Detect which cell encompasses the target text, then output its [X, Y] center coordinate. 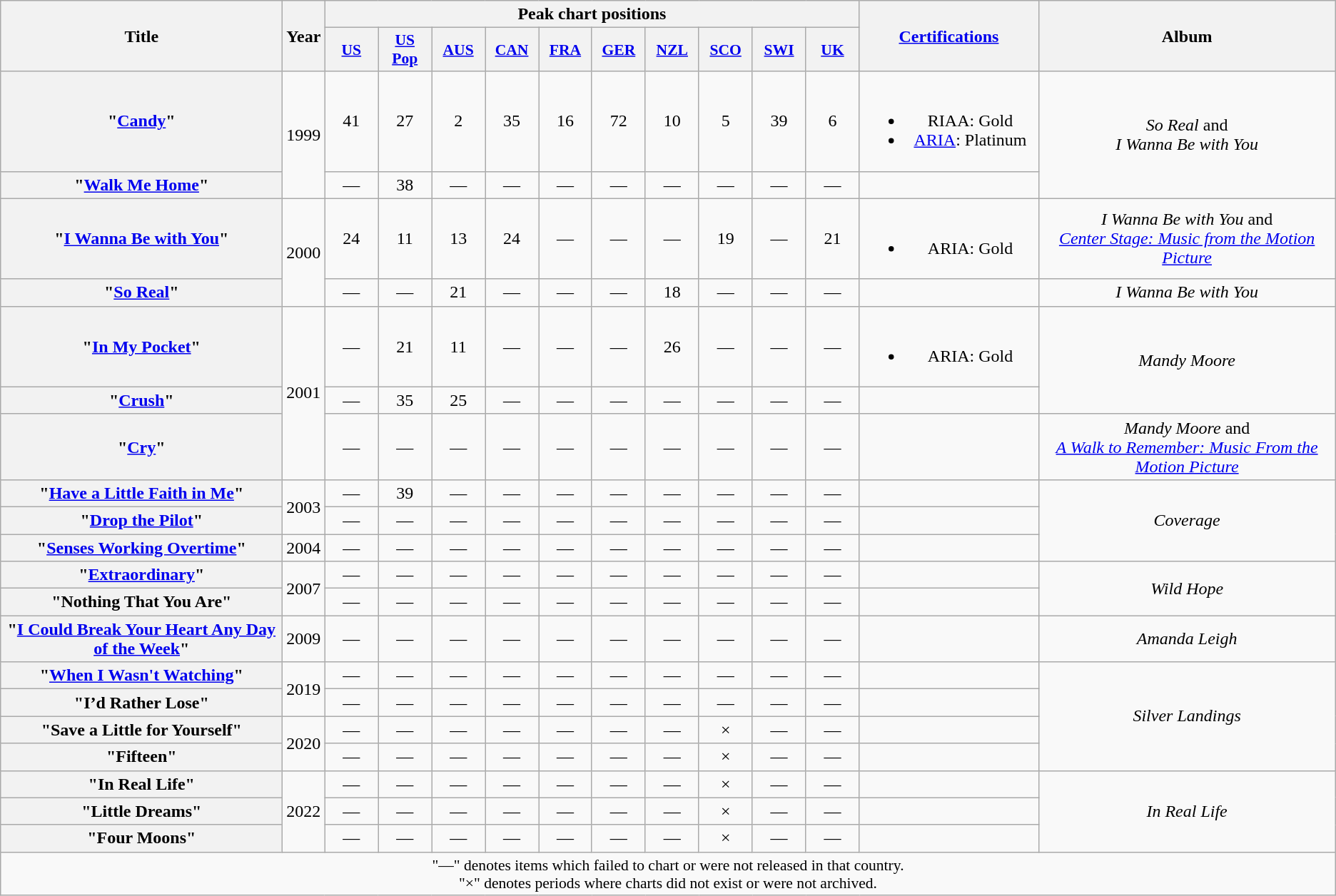
"Save a Little for Yourself" [141, 730]
"Senses Working Overtime" [141, 547]
"So Real" [141, 292]
Certifications [949, 36]
Wild Hope [1187, 589]
FRA [565, 50]
25 [458, 400]
"I’d Rather Lose" [141, 703]
26 [672, 347]
"Cry" [141, 447]
2000 [304, 253]
"Candy" [141, 121]
72 [618, 121]
18 [672, 292]
Year [304, 36]
Peak chart positions [592, 14]
2003 [304, 506]
2004 [304, 547]
Silver Landings [1187, 716]
"Four Moons" [141, 838]
2001 [304, 392]
AUS [458, 50]
Album [1187, 36]
So Real and I Wanna Be with You [1187, 135]
2022 [304, 811]
19 [725, 238]
Coverage [1187, 520]
2020 [304, 743]
"Walk Me Home" [141, 185]
"Fifteen" [141, 757]
In Real Life [1187, 811]
10 [672, 121]
"Extraordinary" [141, 575]
"When I Wasn't Watching" [141, 676]
"Nothing That You Are" [141, 602]
2007 [304, 589]
2 [458, 121]
"I Wanna Be with You" [141, 238]
Title [141, 36]
"Little Dreams" [141, 811]
5 [725, 121]
I Wanna Be with You [1187, 292]
13 [458, 238]
SWI [779, 50]
UK [832, 50]
41 [351, 121]
SCO [725, 50]
CAN [512, 50]
2009 [304, 639]
Amanda Leigh [1187, 639]
GER [618, 50]
"Crush" [141, 400]
16 [565, 121]
"I Could Break Your Heart Any Day of the Week" [141, 639]
6 [832, 121]
Mandy Moore [1187, 360]
38 [405, 185]
NZL [672, 50]
"Have a Little Faith in Me" [141, 493]
1999 [304, 135]
US Pop [405, 50]
I Wanna Be with You and Center Stage: Music from the Motion Picture [1187, 238]
US [351, 50]
"—" denotes items which failed to chart or were not released in that country."×" denotes periods where charts did not exist or were not archived. [668, 873]
Mandy Moore and A Walk to Remember: Music From the Motion Picture [1187, 447]
"In Real Life" [141, 784]
"Drop the Pilot" [141, 520]
2019 [304, 689]
RIAA: GoldARIA: Platinum [949, 121]
27 [405, 121]
"In My Pocket" [141, 347]
